Detect which cell encompasses the target text, then output its [X, Y] center coordinate. 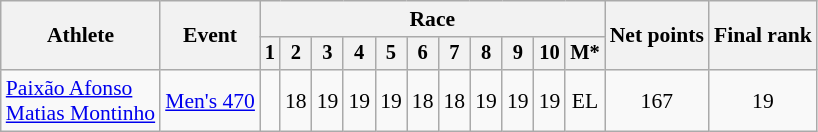
4 [359, 54]
Final rank [763, 36]
3 [328, 54]
7 [454, 54]
6 [423, 54]
Race [432, 19]
5 [391, 54]
EL [584, 100]
8 [486, 54]
9 [518, 54]
167 [657, 100]
Event [210, 36]
Paixão AfonsoMatias Montinho [80, 100]
2 [296, 54]
M* [584, 54]
Net points [657, 36]
Athlete [80, 36]
10 [550, 54]
1 [270, 54]
Men's 470 [210, 100]
